Return [X, Y] of the center of cell containing provided text 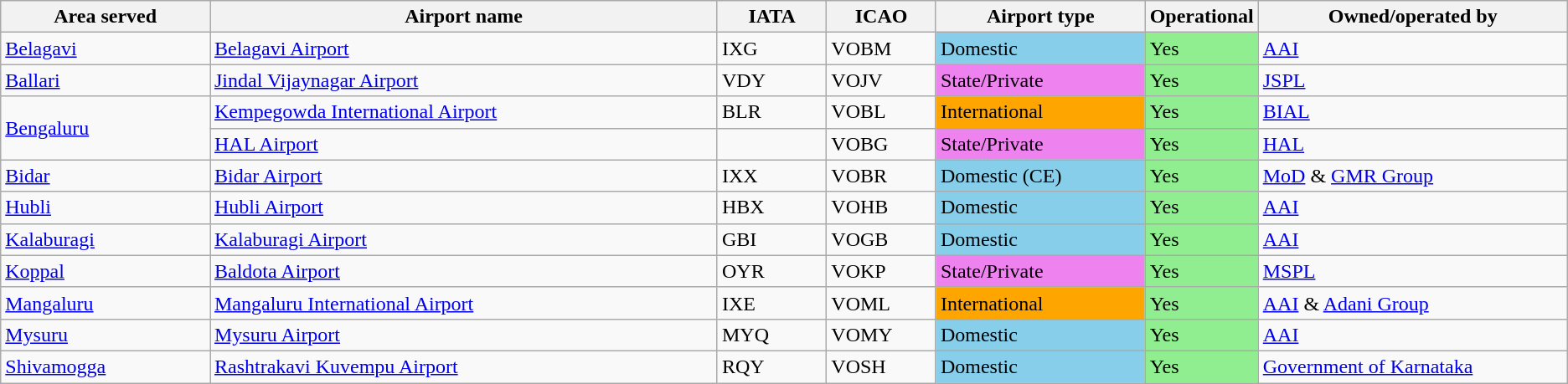
VDY [771, 80]
Shivamogga [106, 366]
VOBG [881, 144]
RQY [771, 366]
Belagavi Airport [463, 49]
GBI [771, 239]
Area served [106, 17]
OYR [771, 271]
BLR [771, 112]
VOBR [881, 176]
Jindal Vijaynagar Airport [463, 80]
VOBL [881, 112]
JSPL [1412, 80]
Airport type [1040, 17]
Rashtrakavi Kuvempu Airport [463, 366]
MSPL [1412, 271]
HBX [771, 207]
VOSH [881, 366]
VOJV [881, 80]
Belagavi [106, 49]
Mangaluru [106, 303]
VOMY [881, 335]
Bidar Airport [463, 176]
MoD & GMR Group [1412, 176]
Government of Karnataka [1412, 366]
Hubli Airport [463, 207]
Kalaburagi [106, 239]
Mangaluru International Airport [463, 303]
ICAO [881, 17]
MYQ [771, 335]
AAI & Adani Group [1412, 303]
VOML [881, 303]
Baldota Airport [463, 271]
Kempegowda International Airport [463, 112]
VOHB [881, 207]
Ballari [106, 80]
VOGB [881, 239]
Koppal [106, 271]
Bidar [106, 176]
IXX [771, 176]
IXE [771, 303]
Mysuru [106, 335]
VOKP [881, 271]
Operational [1201, 17]
Kalaburagi Airport [463, 239]
Owned/operated by [1412, 17]
HAL [1412, 144]
HAL Airport [463, 144]
Bengaluru [106, 128]
IATA [771, 17]
Domestic (CE) [1040, 176]
Mysuru Airport [463, 335]
VOBM [881, 49]
Airport name [463, 17]
Hubli [106, 207]
IXG [771, 49]
BIAL [1412, 112]
